Pinpoint the cell where the given text exists, returning its (X, Y) midpoint coordinate. 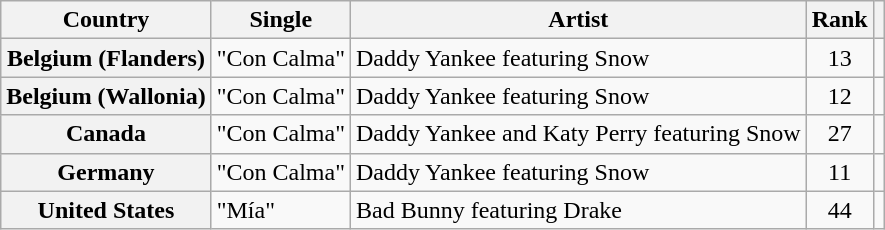
13 (840, 58)
Artist (578, 20)
Country (106, 20)
12 (840, 96)
Germany (106, 172)
Rank (840, 20)
11 (840, 172)
Daddy Yankee and Katy Perry featuring Snow (578, 134)
44 (840, 210)
Single (280, 20)
"Mía" (280, 210)
Belgium (Wallonia) (106, 96)
Canada (106, 134)
Belgium (Flanders) (106, 58)
Bad Bunny featuring Drake (578, 210)
United States (106, 210)
27 (840, 134)
